Capture the cell that displays the provided text and extract its (x, y) central coordinate. 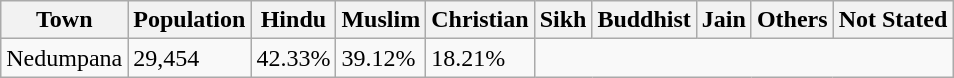
Sikh (563, 20)
29,454 (190, 58)
Town (64, 20)
Buddhist (644, 20)
42.33% (294, 58)
39.12% (381, 58)
Population (190, 20)
Christian (480, 20)
Jain (724, 20)
Muslim (381, 20)
Hindu (294, 20)
Nedumpana (64, 58)
18.21% (480, 58)
Not Stated (893, 20)
Others (792, 20)
